Search for the cell housing the specified text and yield its [X, Y] center coordinate. 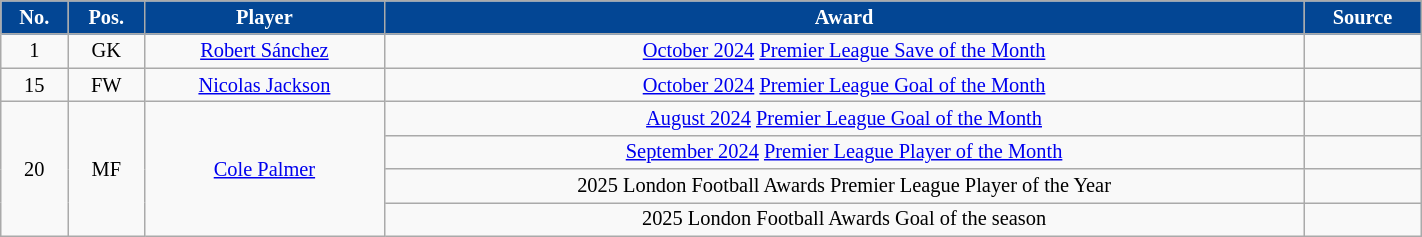
Source [1362, 17]
Player [265, 17]
Robert Sánchez [265, 51]
1 [34, 51]
Award [844, 17]
2025 London Football Awards Goal of the season [844, 219]
GK [106, 51]
Pos. [106, 17]
15 [34, 85]
FW [106, 85]
September 2024 Premier League Player of the Month [844, 152]
20 [34, 168]
MF [106, 168]
October 2024 Premier League Save of the Month [844, 51]
October 2024 Premier League Goal of the Month [844, 85]
Cole Palmer [265, 168]
No. [34, 17]
2025 London Football Awards Premier League Player of the Year [844, 186]
Nicolas Jackson [265, 85]
August 2024 Premier League Goal of the Month [844, 118]
